Capture the cell that displays the provided text and extract its [X, Y] central coordinate. 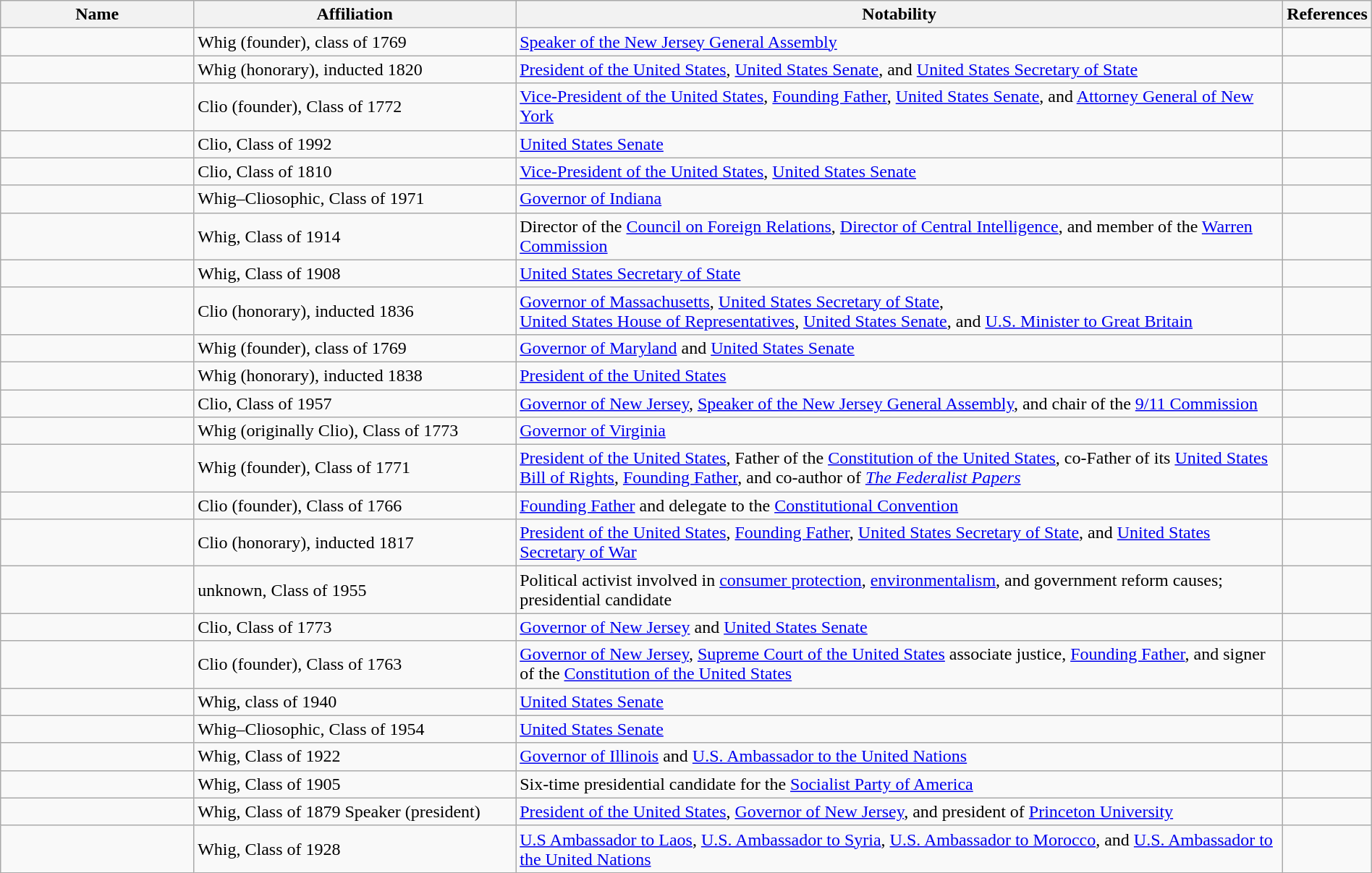
Clio, Class of 1957 [355, 403]
Governor of New Jersey and United States Senate [899, 627]
References [1327, 14]
Vice-President of the United States, Founding Father, United States Senate, and Attorney General of New York [899, 107]
Six-time presidential candidate for the Socialist Party of America [899, 784]
Whig–Cliosophic, Class of 1954 [355, 729]
Whig (honorary), inducted 1820 [355, 69]
Whig (honorary), inducted 1838 [355, 375]
Whig, Class of 1905 [355, 784]
Name [97, 14]
Clio (founder), Class of 1766 [355, 506]
Vice-President of the United States, United States Senate [899, 171]
Whig (originally Clio), Class of 1773 [355, 431]
Clio (honorary), inducted 1817 [355, 542]
unknown, Class of 1955 [355, 590]
President of the United States, Governor of New Jersey, and president of Princeton University [899, 812]
Director of the Council on Foreign Relations, Director of Central Intelligence, and member of the Warren Commission [899, 236]
Affiliation [355, 14]
Clio (founder), Class of 1772 [355, 107]
Whig, class of 1940 [355, 702]
Speaker of the New Jersey General Assembly [899, 42]
Governor of New Jersey, Speaker of the New Jersey General Assembly, and chair of the 9/11 Commission [899, 403]
Whig–Cliosophic, Class of 1971 [355, 199]
Clio, Class of 1810 [355, 171]
Governor of New Jersey, Supreme Court of the United States associate justice, Founding Father, and signer of the Constitution of the United States [899, 664]
President of the United States [899, 375]
U.S Ambassador to Laos, U.S. Ambassador to Syria, U.S. Ambassador to Morocco, and U.S. Ambassador to the United Nations [899, 849]
Clio (founder), Class of 1763 [355, 664]
Governor of Illinois and U.S. Ambassador to the United Nations [899, 757]
Governor of Indiana [899, 199]
Whig, Class of 1928 [355, 849]
Founding Father and delegate to the Constitutional Convention [899, 506]
President of the United States, United States Senate, and United States Secretary of State [899, 69]
Governor of Maryland and United States Senate [899, 348]
Whig, Class of 1908 [355, 273]
President of the United States, Founding Father, United States Secretary of State, and United States Secretary of War [899, 542]
Political activist involved in consumer protection, environmentalism, and government reform causes; presidential candidate [899, 590]
Clio, Class of 1773 [355, 627]
Whig (founder), Class of 1771 [355, 469]
United States Secretary of State [899, 273]
Clio (honorary), inducted 1836 [355, 311]
Whig, Class of 1922 [355, 757]
Whig, Class of 1879 Speaker (president) [355, 812]
Governor of Virginia [899, 431]
Notability [899, 14]
Clio, Class of 1992 [355, 144]
Whig, Class of 1914 [355, 236]
